Determine the [X, Y] coordinate at the center of the cell enclosing the given text.  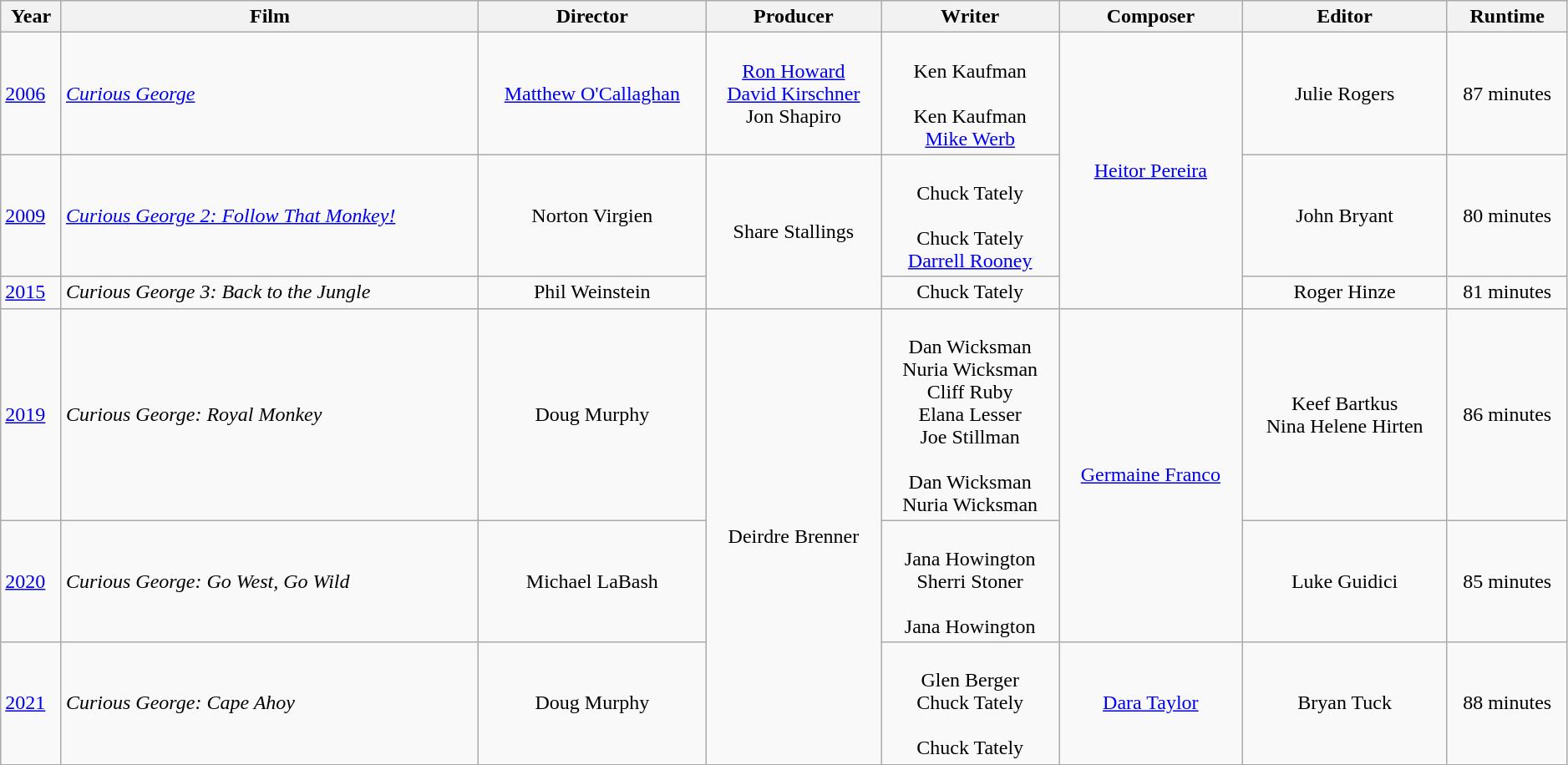
Roger Hinze [1345, 292]
2015 [32, 292]
Deirdre Brenner [794, 536]
Glen BergerChuck TatelyChuck Tately [971, 703]
2006 [32, 94]
Curious George 3: Back to the Jungle [269, 292]
Ron HowardDavid KirschnerJon Shapiro [794, 94]
2019 [32, 414]
80 minutes [1507, 215]
Chuck TatelyChuck TatelyDarrell Rooney [971, 215]
Composer [1151, 17]
86 minutes [1507, 414]
Dan WicksmanNuria WicksmanCliff RubyElana LesserJoe StillmanDan WicksmanNuria Wicksman [971, 414]
Editor [1345, 17]
88 minutes [1507, 703]
81 minutes [1507, 292]
Producer [794, 17]
Runtime [1507, 17]
Norton Virgien [592, 215]
Film [269, 17]
Curious George [269, 94]
2021 [32, 703]
2020 [32, 581]
Jana HowingtonSherri StonerJana Howington [971, 581]
Luke Guidici [1345, 581]
Matthew O'Callaghan [592, 94]
Keef BartkusNina Helene Hirten [1345, 414]
2009 [32, 215]
Julie Rogers [1345, 94]
Curious George: Go West, Go Wild [269, 581]
Curious George 2: Follow That Monkey! [269, 215]
Curious George: Cape Ahoy [269, 703]
Phil Weinstein [592, 292]
Bryan Tuck [1345, 703]
Director [592, 17]
Curious George: Royal Monkey [269, 414]
Dara Taylor [1151, 703]
Michael LaBash [592, 581]
Writer [971, 17]
Ken KaufmanKen KaufmanMike Werb [971, 94]
Share Stallings [794, 231]
Year [32, 17]
Germaine Franco [1151, 475]
Heitor Pereira [1151, 170]
85 minutes [1507, 581]
87 minutes [1507, 94]
Chuck Tately [971, 292]
John Bryant [1345, 215]
